Search for the cell housing the specified text and yield its (X, Y) center coordinate. 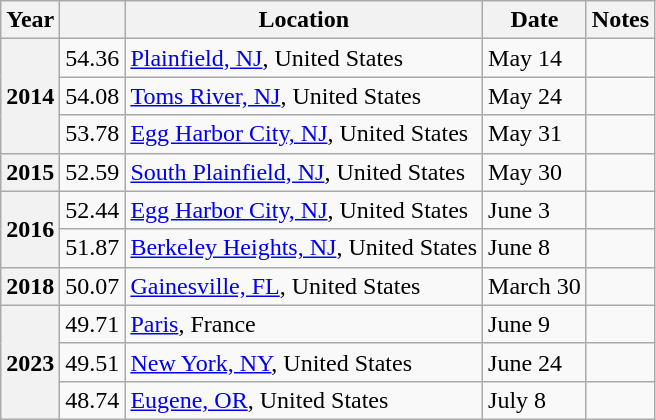
June 24 (535, 362)
51.87 (92, 248)
Gainesville, FL, United States (304, 286)
48.74 (92, 400)
May 24 (535, 96)
Year (30, 20)
52.59 (92, 172)
May 31 (535, 134)
May 14 (535, 58)
2016 (30, 229)
49.51 (92, 362)
54.08 (92, 96)
Date (535, 20)
June 3 (535, 210)
Notes (620, 20)
South Plainfield, NJ, United States (304, 172)
53.78 (92, 134)
49.71 (92, 324)
New York, NY, United States (304, 362)
Plainfield, NJ, United States (304, 58)
54.36 (92, 58)
2018 (30, 286)
June 8 (535, 248)
March 30 (535, 286)
May 30 (535, 172)
52.44 (92, 210)
2014 (30, 96)
2015 (30, 172)
Location (304, 20)
2023 (30, 362)
Eugene, OR, United States (304, 400)
Toms River, NJ, United States (304, 96)
July 8 (535, 400)
50.07 (92, 286)
Paris, France (304, 324)
Berkeley Heights, NJ, United States (304, 248)
June 9 (535, 324)
